Capture the cell that displays the provided text and extract its (x, y) central coordinate. 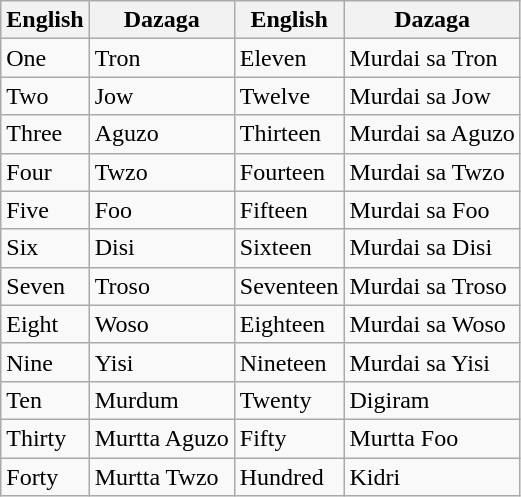
Twenty (289, 400)
Jow (162, 96)
Sixteen (289, 248)
Seven (45, 286)
Fourteen (289, 172)
Nineteen (289, 362)
Murdai sa Jow (432, 96)
Fifteen (289, 210)
Twzo (162, 172)
Murtta Twzo (162, 477)
Seventeen (289, 286)
Three (45, 134)
Tron (162, 58)
Murdai sa Tron (432, 58)
One (45, 58)
Murdai sa Twzo (432, 172)
Murtta Foo (432, 438)
Murdai sa Woso (432, 324)
Murtta Aguzo (162, 438)
Thirteen (289, 134)
Thirty (45, 438)
Six (45, 248)
Four (45, 172)
Two (45, 96)
Eleven (289, 58)
Digiram (432, 400)
Woso (162, 324)
Eight (45, 324)
Twelve (289, 96)
Murdai sa Foo (432, 210)
Kidri (432, 477)
Murdum (162, 400)
Murdai sa Yisi (432, 362)
Forty (45, 477)
Hundred (289, 477)
Fifty (289, 438)
Murdai sa Aguzo (432, 134)
Aguzo (162, 134)
Disi (162, 248)
Murdai sa Troso (432, 286)
Murdai sa Disi (432, 248)
Yisi (162, 362)
Troso (162, 286)
Foo (162, 210)
Eighteen (289, 324)
Nine (45, 362)
Ten (45, 400)
Five (45, 210)
